Capture the cell that displays the provided text and extract its [X, Y] central coordinate. 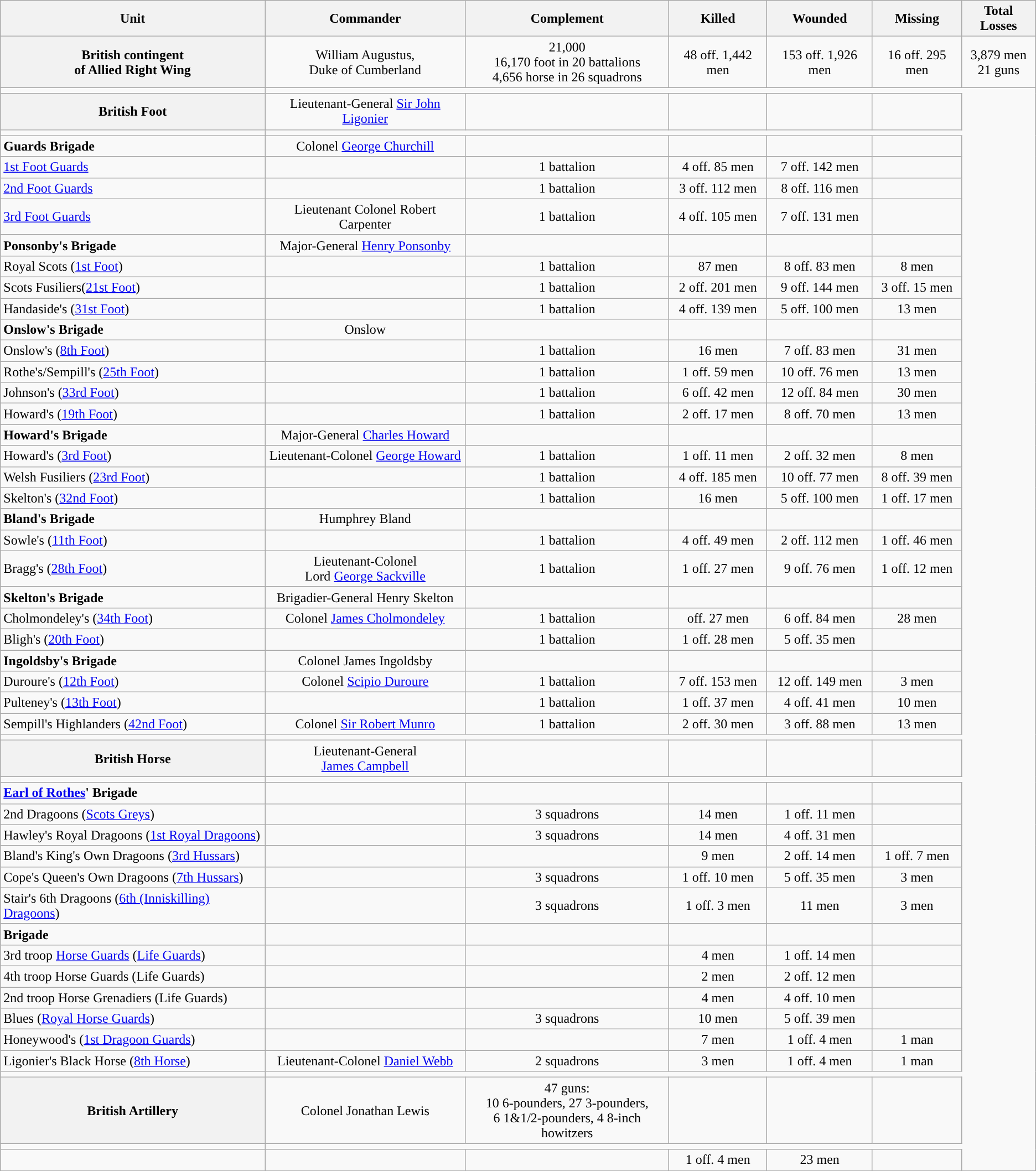
1 off. 27 men [717, 569]
Colonel Scipio Duroure [365, 682]
3 off. 88 men [820, 724]
Colonel Jonathan Lewis [365, 1110]
Major-General Henry Ponsonby [365, 245]
7 off. 83 men [820, 351]
Lieutenant-GeneralJames Campbell [365, 758]
3rd troop Horse Guards (Life Guards) [133, 955]
4th troop Horse Guards (Life Guards) [133, 976]
Welsh Fusiliers (23rd Foot) [133, 477]
1 off. 12 men [916, 569]
Howard's (3rd Foot) [133, 456]
2 off. 201 men [717, 287]
Hawley's Royal Dragoons (1st Royal Dragoons) [133, 835]
Colonel James Ingoldsby [365, 660]
Bragg's (28th Foot) [133, 569]
48 off. 1,442 men [717, 62]
12 off. 149 men [820, 682]
Howard's (19th Foot) [133, 414]
Earl of Rothes' Brigade [133, 793]
8 off. 70 men [820, 414]
Bligh's (20th Foot) [133, 639]
Handaside's (31st Foot) [133, 308]
28 men [916, 618]
Sempill's Highlanders (42nd Foot) [133, 724]
Ingoldsby's Brigade [133, 660]
4 off. 31 men [820, 835]
Ligonier's Black Horse (8th Horse) [133, 1061]
Lieutenant-Colonel George Howard [365, 456]
Duroure's (12th Foot) [133, 682]
4 off. 10 men [820, 998]
Lieutenant-General Sir John Ligonier [365, 112]
5 off. 39 men [820, 1019]
7 men [717, 1040]
Wounded [820, 19]
Cope's Queen's Own Dragoons (7th Hussars) [133, 877]
3 off. 15 men [916, 287]
1 off. 37 men [717, 703]
2 off. 12 men [820, 976]
2 off. 32 men [820, 456]
Bland's King's Own Dragoons (3rd Hussars) [133, 856]
Sowle's (11th Foot) [133, 540]
4 off. 139 men [717, 308]
Skelton's (32nd Foot) [133, 498]
1 off. 46 men [916, 540]
8 off. 116 men [820, 188]
1 off. 28 men [717, 639]
8 off. 39 men [916, 477]
16 off. 295 men [916, 62]
9 off. 144 men [820, 287]
Ponsonby's Brigade [133, 245]
Royal Scots (1st Foot) [133, 266]
Missing [916, 19]
Pulteney's (13th Foot) [133, 703]
8 off. 83 men [820, 266]
Onslow's Brigade [133, 330]
Colonel James Cholmondeley [365, 618]
4 off. 85 men [717, 167]
1 off. 10 men [717, 877]
7 off. 153 men [717, 682]
Skelton's Brigade [133, 597]
2 squadrons [567, 1061]
Colonel Sir Robert Munro [365, 724]
1st Foot Guards [133, 167]
4 off. 49 men [717, 540]
British Foot [133, 112]
Bland's Brigade [133, 519]
10 off. 77 men [820, 477]
2nd Dragoons (Scots Greys) [133, 814]
1 off. 7 men [916, 856]
2nd troop Horse Grenadiers (Life Guards) [133, 998]
Lieutenant-Colonel Lord George Sackville [365, 569]
23 men [820, 1160]
Complement [567, 19]
Major-General Charles Howard [365, 435]
Onslow's (8th Foot) [133, 351]
9 men [717, 856]
Brigadier-General Henry Skelton [365, 597]
1 off. 17 men [916, 498]
1 off. 3 men [717, 905]
British contingentof Allied Right Wing [133, 62]
7 off. 142 men [820, 167]
1 off. 14 men [820, 955]
21,00016,170 foot in 20 battalions4,656 horse in 26 squadrons [567, 62]
Lieutenant Colonel Robert Carpenter [365, 217]
10 off. 76 men [820, 372]
2nd Foot Guards [133, 188]
2 off. 14 men [820, 856]
12 off. 84 men [820, 393]
2 off. 17 men [717, 414]
Humphrey Bland [365, 519]
Howard's Brigade [133, 435]
Johnson's (33rd Foot) [133, 393]
9 off. 76 men [820, 569]
off. 27 men [717, 618]
11 men [820, 905]
2 off. 30 men [717, 724]
1 off. 59 men [717, 372]
31 men [916, 351]
4 off. 105 men [717, 217]
2 men [717, 976]
153 off. 1,926 men [820, 62]
Cholmondeley's (34th Foot) [133, 618]
Rothe's/Sempill's (25th Foot) [133, 372]
Colonel George Churchill [365, 146]
Commander [365, 19]
Brigade [133, 934]
British Horse [133, 758]
Guards Brigade [133, 146]
87 men [717, 266]
3rd Foot Guards [133, 217]
4 off. 185 men [717, 477]
Stair's 6th Dragoons (6th (Inniskilling) Dragoons) [133, 905]
6 off. 42 men [717, 393]
Onslow [365, 330]
Killed [717, 19]
Unit [133, 19]
Scots Fusiliers(21st Foot) [133, 287]
2 off. 112 men [820, 540]
Lieutenant-Colonel Daniel Webb [365, 1061]
47 guns:10 6-pounders, 27 3-pounders, 6 1&1/2-pounders, 4 8-inch howitzers [567, 1110]
7 off. 131 men [820, 217]
30 men [916, 393]
William Augustus, Duke of Cumberland [365, 62]
6 off. 84 men [820, 618]
3,879 men21 guns [998, 62]
Blues (Royal Horse Guards) [133, 1019]
3 off. 112 men [717, 188]
British Artillery [133, 1110]
Total Losses [998, 19]
Honeywood's (1st Dragoon Guards) [133, 1040]
4 off. 41 men [820, 703]
